Pinpoint the cell where the given text exists, returning its (X, Y) midpoint coordinate. 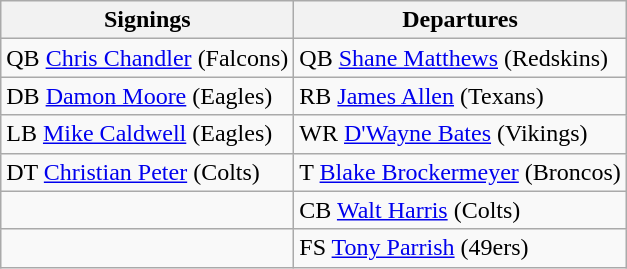
DT Christian Peter (Colts) (148, 172)
CB Walt Harris (Colts) (460, 210)
LB Mike Caldwell (Eagles) (148, 134)
WR D'Wayne Bates (Vikings) (460, 134)
Departures (460, 20)
FS Tony Parrish (49ers) (460, 248)
T Blake Brockermeyer (Broncos) (460, 172)
QB Chris Chandler (Falcons) (148, 58)
DB Damon Moore (Eagles) (148, 96)
QB Shane Matthews (Redskins) (460, 58)
Signings (148, 20)
RB James Allen (Texans) (460, 96)
